Output the (x, y) coordinate of the center of the cell containing the given text.  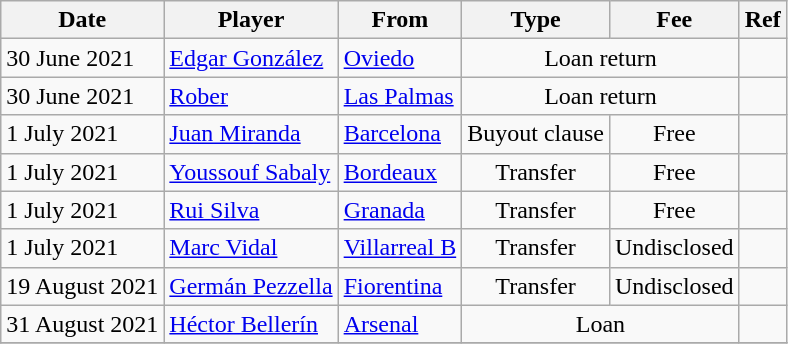
Player (251, 20)
Type (536, 20)
31 August 2021 (82, 324)
Date (82, 20)
Ref (762, 20)
Las Palmas (400, 96)
Marc Vidal (251, 248)
Juan Miranda (251, 134)
19 August 2021 (82, 286)
Héctor Bellerín (251, 324)
Oviedo (400, 58)
Edgar González (251, 58)
From (400, 20)
Germán Pezzella (251, 286)
Barcelona (400, 134)
Buyout clause (536, 134)
Fiorentina (400, 286)
Villarreal B (400, 248)
Arsenal (400, 324)
Fee (674, 20)
Youssouf Sabaly (251, 172)
Rober (251, 96)
Rui Silva (251, 210)
Bordeaux (400, 172)
Loan (600, 324)
Granada (400, 210)
